Find where the given text appears and provide that cell's center as (X, Y) coordinate. 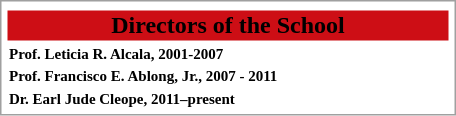
Prof. Francisco E. Ablong, Jr., 2007 - 2011 (228, 76)
Prof. Leticia R. Alcala, 2001-2007 (228, 54)
Directors of the School (228, 25)
Dr. Earl Jude Cleope, 2011–present (228, 98)
